Search for the cell housing the specified text and yield its (X, Y) center coordinate. 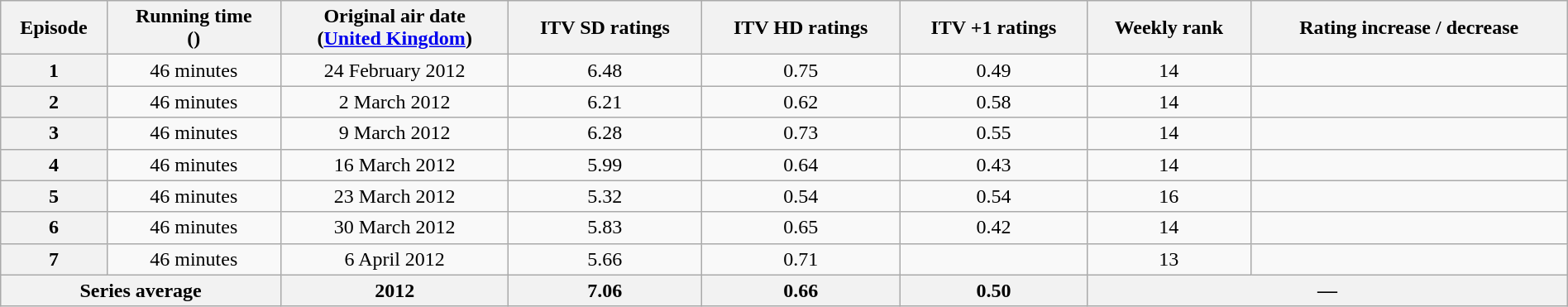
0.66 (801, 290)
Original air date(United Kingdom) (395, 28)
5.32 (605, 196)
9 March 2012 (395, 133)
24 February 2012 (395, 70)
7.06 (605, 290)
6 (54, 228)
2 (54, 102)
30 March 2012 (395, 228)
ITV HD ratings (801, 28)
3 (54, 133)
Episode (54, 28)
Weekly rank (1169, 28)
13 (1169, 259)
6.21 (605, 102)
ITV +1 ratings (993, 28)
23 March 2012 (395, 196)
7 (54, 259)
Series average (141, 290)
0.58 (993, 102)
6 April 2012 (395, 259)
6.28 (605, 133)
16 (1169, 196)
0.75 (801, 70)
Running time() (194, 28)
5.99 (605, 165)
Rating increase / decrease (1409, 28)
5.66 (605, 259)
0.71 (801, 259)
5 (54, 196)
0.62 (801, 102)
2 March 2012 (395, 102)
2012 (395, 290)
5.83 (605, 228)
0.42 (993, 228)
ITV SD ratings (605, 28)
0.55 (993, 133)
6.48 (605, 70)
0.49 (993, 70)
0.43 (993, 165)
1 (54, 70)
0.64 (801, 165)
— (1328, 290)
0.65 (801, 228)
16 March 2012 (395, 165)
4 (54, 165)
0.50 (993, 290)
0.73 (801, 133)
